Output the [X, Y] coordinate of the center of the cell containing the given text.  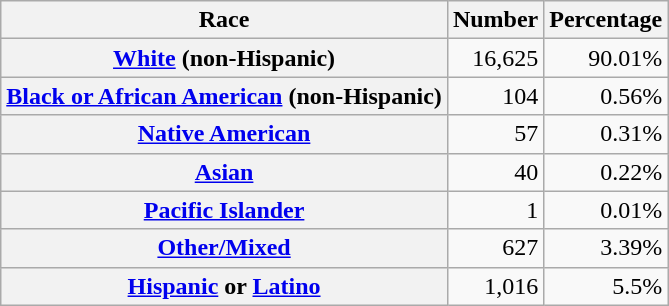
Native American [224, 134]
Race [224, 20]
0.22% [606, 172]
90.01% [606, 58]
40 [495, 172]
Asian [224, 172]
3.39% [606, 248]
Pacific Islander [224, 210]
0.56% [606, 96]
Black or African American (non-Hispanic) [224, 96]
Number [495, 20]
Other/Mixed [224, 248]
16,625 [495, 58]
Percentage [606, 20]
0.31% [606, 134]
627 [495, 248]
5.5% [606, 286]
104 [495, 96]
Hispanic or Latino [224, 286]
White (non-Hispanic) [224, 58]
57 [495, 134]
0.01% [606, 210]
1 [495, 210]
1,016 [495, 286]
